Find where the given text appears and provide that cell's center as [X, Y] coordinate. 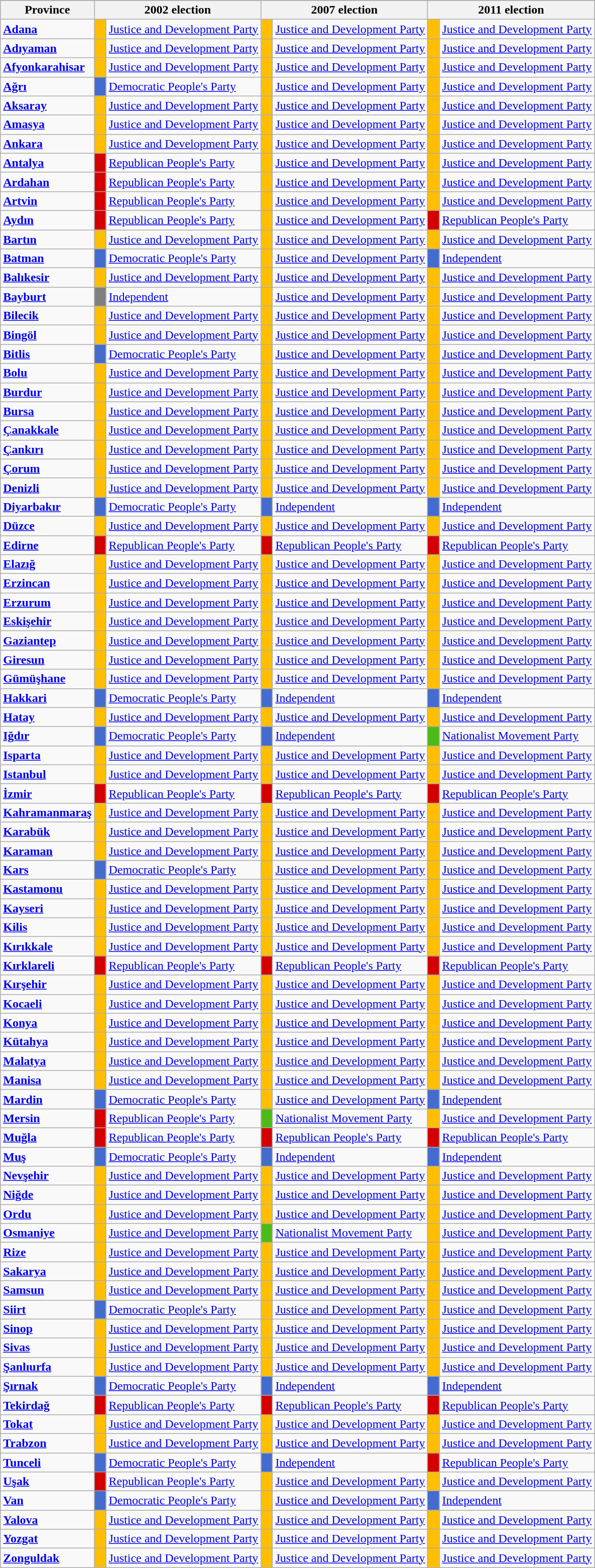
Bursa [47, 411]
Adana [47, 29]
Bilecik [47, 316]
Aydın [47, 220]
Çanakkale [47, 430]
Gümüşhane [47, 679]
Rize [47, 1252]
Kocaeli [47, 1004]
Amasya [47, 125]
Van [47, 1501]
2002 election [178, 10]
Kastamonu [47, 889]
Yalova [47, 1520]
Gaziantep [47, 641]
Hatay [47, 717]
Karabük [47, 831]
Tekirdağ [47, 1405]
Ordu [47, 1214]
Mardin [47, 1099]
Şanlıurfa [47, 1367]
Erzincan [47, 583]
Edirne [47, 545]
Iğdır [47, 736]
Elazığ [47, 564]
Aksaray [47, 105]
Erzurum [47, 602]
Sinop [47, 1329]
Muş [47, 1156]
Giresun [47, 660]
Çankırı [47, 449]
Bartın [47, 239]
2007 election [344, 10]
Batman [47, 259]
Karaman [47, 851]
Kahramanmaraş [47, 812]
Bingöl [47, 335]
Kilis [47, 927]
Kırıkkale [47, 946]
Mersin [47, 1118]
Sakarya [47, 1271]
Kayseri [47, 908]
Samsun [47, 1290]
Sivas [47, 1348]
Ankara [47, 144]
Tunceli [47, 1463]
Osmaniye [47, 1233]
Kırklareli [47, 966]
Malatya [47, 1061]
2011 election [511, 10]
Bolu [47, 373]
Province [47, 10]
Ağrı [47, 86]
Niğde [47, 1195]
Istanbul [47, 774]
Diyarbakır [47, 507]
İzmir [47, 793]
Denizli [47, 488]
Konya [47, 1023]
Çorum [47, 468]
Siirt [47, 1309]
Balıkesir [47, 278]
Uşak [47, 1482]
Düzce [47, 526]
Burdur [47, 392]
Trabzon [47, 1443]
Afyonkarahisar [47, 67]
Hakkari [47, 698]
Isparta [47, 755]
Bitlis [47, 354]
Zonguldak [47, 1558]
Adıyaman [47, 48]
Nevşehir [47, 1176]
Kars [47, 870]
Tokat [47, 1424]
Yozgat [47, 1539]
Kütahya [47, 1042]
Eskişehir [47, 622]
Artvin [47, 201]
Manisa [47, 1080]
Bayburt [47, 297]
Kırşehir [47, 985]
Muğla [47, 1137]
Şırnak [47, 1386]
Ardahan [47, 182]
Antalya [47, 163]
